For the text-containing cell, return its midpoint in [x, y] coordinate format. 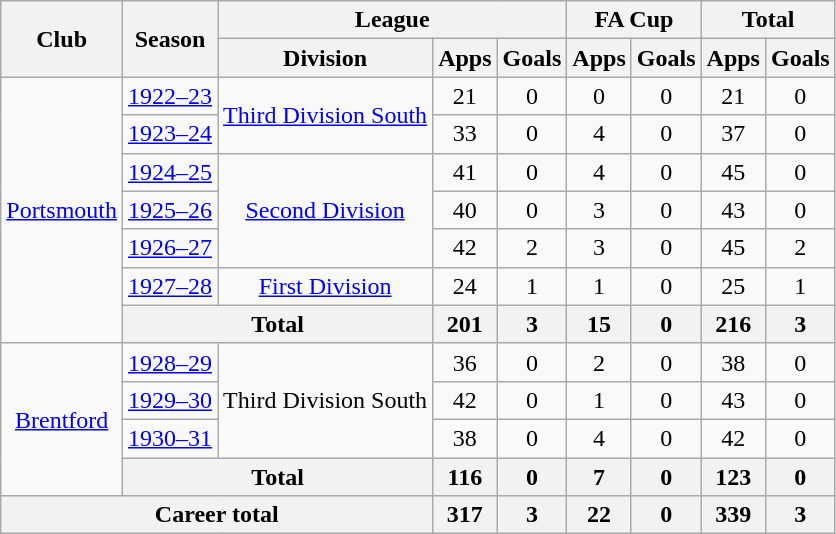
7 [599, 477]
Season [170, 39]
339 [733, 515]
201 [465, 324]
1926–27 [170, 248]
25 [733, 286]
1925–26 [170, 210]
1924–25 [170, 172]
Brentford [62, 419]
37 [733, 134]
Portsmouth [62, 210]
41 [465, 172]
1928–29 [170, 362]
1922–23 [170, 96]
317 [465, 515]
Club [62, 39]
FA Cup [634, 20]
15 [599, 324]
1927–28 [170, 286]
36 [465, 362]
Career total [217, 515]
1929–30 [170, 400]
Division [326, 58]
40 [465, 210]
22 [599, 515]
First Division [326, 286]
League [392, 20]
116 [465, 477]
1923–24 [170, 134]
24 [465, 286]
123 [733, 477]
1930–31 [170, 438]
33 [465, 134]
216 [733, 324]
Second Division [326, 210]
